Locate the cell with the specified text and output its (x, y) center coordinate. 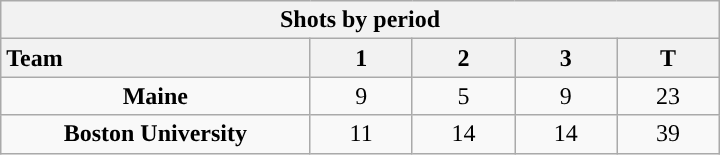
3 (566, 58)
2 (463, 58)
11 (361, 134)
Shots by period (360, 20)
Team (156, 58)
Maine (156, 96)
39 (668, 134)
T (668, 58)
23 (668, 96)
Boston University (156, 134)
1 (361, 58)
5 (463, 96)
